Provide the (X, Y) coordinate of the cell's center where the given text is located.  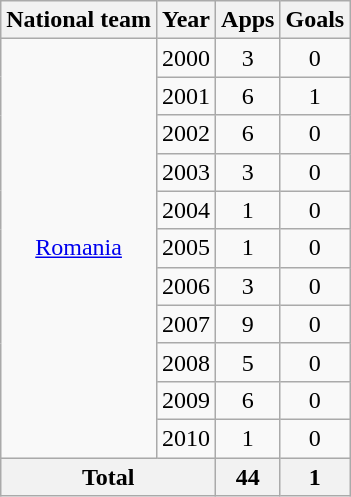
5 (248, 362)
2006 (186, 286)
2008 (186, 362)
2005 (186, 248)
Year (186, 20)
2000 (186, 58)
National team (79, 20)
2002 (186, 134)
44 (248, 477)
Romania (79, 248)
2004 (186, 210)
9 (248, 324)
Total (108, 477)
2003 (186, 172)
2010 (186, 438)
2001 (186, 96)
2007 (186, 324)
Apps (248, 20)
Goals (315, 20)
2009 (186, 400)
